Return [X, Y] of the center of cell containing provided text 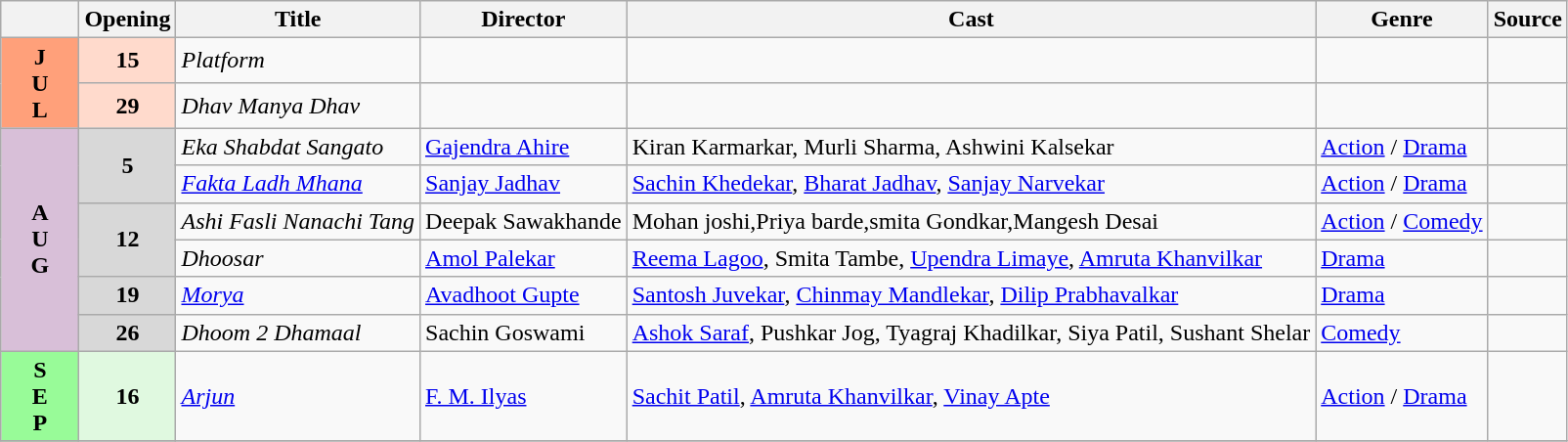
Genre [1402, 20]
F. M. Ilyas [524, 396]
AUG [40, 240]
Arjun [298, 396]
Title [298, 20]
Santosh Juvekar, Chinmay Mandlekar, Dilip Prabhavalkar [972, 295]
26 [127, 332]
Platform [298, 61]
JUL [40, 83]
Ashok Saraf, Pushkar Jog, Tyagraj Khadilkar, Siya Patil, Sushant Shelar [972, 332]
Sachin Khedekar, Bharat Jadhav, Sanjay Narvekar [972, 184]
Source [1527, 20]
Gajendra Ahire [524, 147]
Amol Palekar [524, 258]
15 [127, 61]
Ashi Fasli Nanachi Tang [298, 221]
16 [127, 396]
Dhoom 2 Dhamaal [298, 332]
19 [127, 295]
Dhav Manya Dhav [298, 106]
Director [524, 20]
Comedy [1402, 332]
SEP [40, 396]
Deepak Sawakhande [524, 221]
Kiran Karmarkar, Murli Sharma, Ashwini Kalsekar [972, 147]
Cast [972, 20]
Opening [127, 20]
5 [127, 165]
29 [127, 106]
Avadhoot Gupte [524, 295]
Action / Comedy [1402, 221]
Dhoosar [298, 258]
Mohan joshi,Priya barde,smita Gondkar,Mangesh Desai [972, 221]
Eka Shabdat Sangato [298, 147]
Sachin Goswami [524, 332]
Sanjay Jadhav [524, 184]
Reema Lagoo, Smita Tambe, Upendra Limaye, Amruta Khanvilkar [972, 258]
Sachit Patil, Amruta Khanvilkar, Vinay Apte [972, 396]
Morya [298, 295]
12 [127, 240]
Fakta Ladh Mhana [298, 184]
